Pinpoint the cell where the given text exists, returning its (x, y) midpoint coordinate. 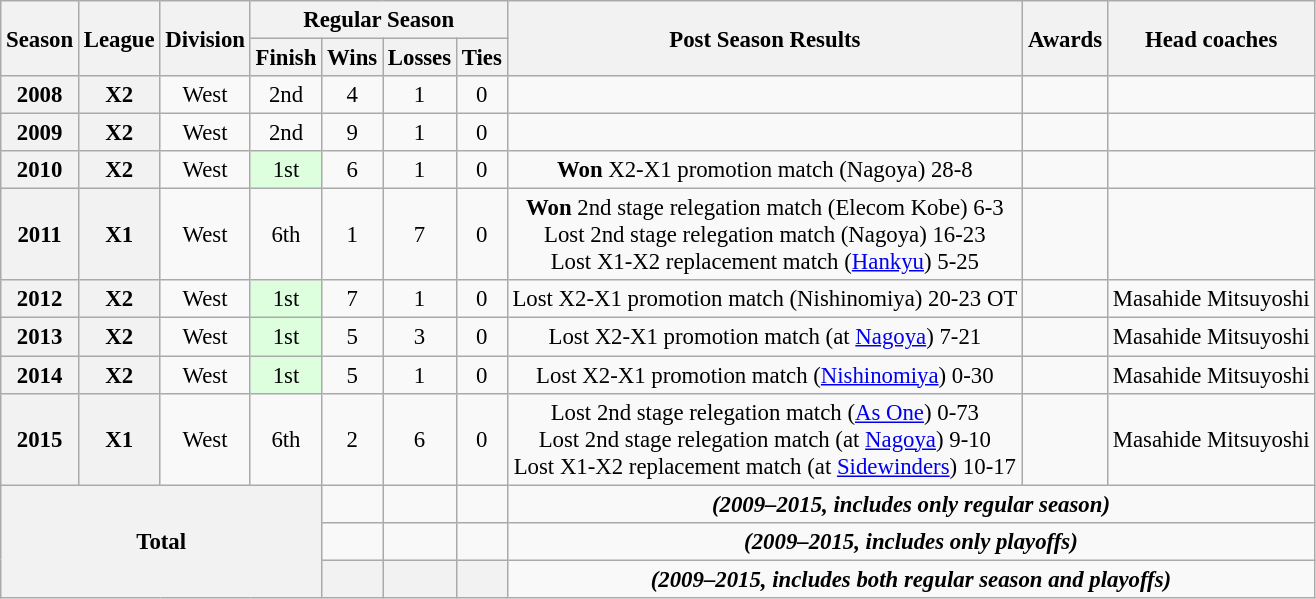
Finish (286, 58)
2015 (40, 439)
Ties (482, 58)
Lost X2-X1 promotion match (at Nagoya) 7-21 (765, 337)
Awards (1066, 38)
9 (352, 133)
Post Season Results (765, 38)
3 (419, 337)
Season (40, 38)
Lost X2-X1 promotion match (Nishinomiya) 0-30 (765, 375)
Regular Season (378, 20)
2012 (40, 299)
2011 (40, 235)
2010 (40, 170)
Won 2nd stage relegation match (Elecom Kobe) 6-3Lost 2nd stage relegation match (Nagoya) 16-23 Lost X1-X2 replacement match (Hankyu) 5-25 (765, 235)
2008 (40, 95)
Wins (352, 58)
4 (352, 95)
Head coaches (1210, 38)
Lost 2nd stage relegation match (As One) 0-73Lost 2nd stage relegation match (at Nagoya) 9-10Lost X1-X2 replacement match (at Sidewinders) 10-17 (765, 439)
2009 (40, 133)
(2009–2015, includes only playoffs) (911, 541)
Lost X2-X1 promotion match (Nishinomiya) 20-23 OT (765, 299)
Losses (419, 58)
Total (162, 542)
League (118, 38)
Won X2-X1 promotion match (Nagoya) 28-8 (765, 170)
2 (352, 439)
(2009–2015, includes both regular season and playoffs) (911, 579)
(2009–2015, includes only regular season) (911, 504)
2013 (40, 337)
2014 (40, 375)
Division (205, 38)
